Identify which cell holds the provided text, then report its [X, Y] central coordinate. 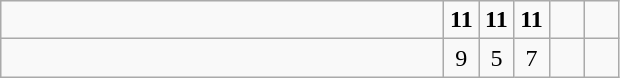
5 [496, 58]
9 [462, 58]
7 [532, 58]
